Provide the [x, y] coordinate of the cell's center where the given text is located.  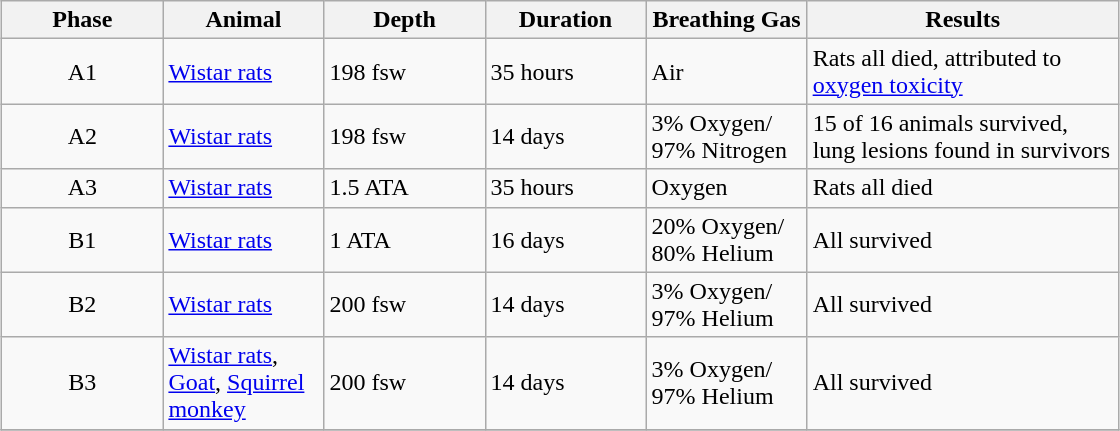
B2 [82, 304]
A2 [82, 136]
Animal [244, 20]
Phase [82, 20]
1 ATA [404, 240]
Rats all died, attributed to oxygen toxicity [962, 72]
1.5 ATA [404, 188]
Wistar rats, Goat, Squirrel monkey [244, 383]
16 days [566, 240]
B3 [82, 383]
Duration [566, 20]
A3 [82, 188]
Results [962, 20]
3% Oxygen/ 97% Nitrogen [726, 136]
Depth [404, 20]
B1 [82, 240]
Oxygen [726, 188]
A1 [82, 72]
Rats all died [962, 188]
15 of 16 animals survived, lung lesions found in survivors [962, 136]
Air [726, 72]
20% Oxygen/ 80% Helium [726, 240]
Breathing Gas [726, 20]
